Detect which cell encompasses the target text, then output its (x, y) center coordinate. 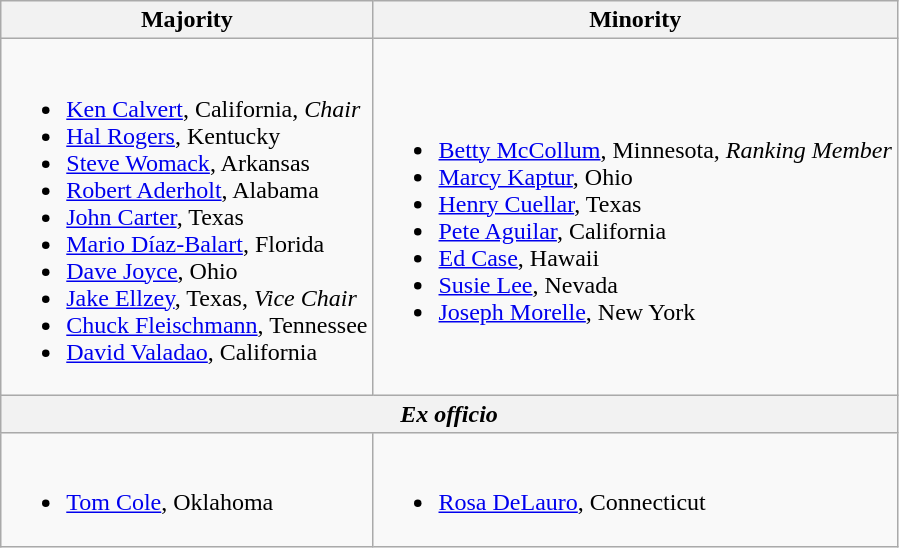
Rosa DeLauro, Connecticut (635, 490)
Majority (187, 20)
Minority (635, 20)
Tom Cole, Oklahoma (187, 490)
Ex officio (450, 414)
